From the cell containing the given text, extract its center point as (X, Y) coordinate. 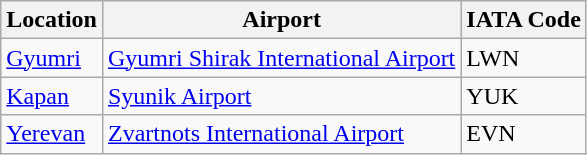
Location (52, 20)
Airport (281, 20)
IATA Code (524, 20)
Kapan (52, 96)
LWN (524, 58)
Zvartnots International Airport (281, 134)
Gyumri (52, 58)
Yerevan (52, 134)
YUK (524, 96)
Syunik Airport (281, 96)
EVN (524, 134)
Gyumri Shirak International Airport (281, 58)
